Return (x, y) of the center of cell containing provided text 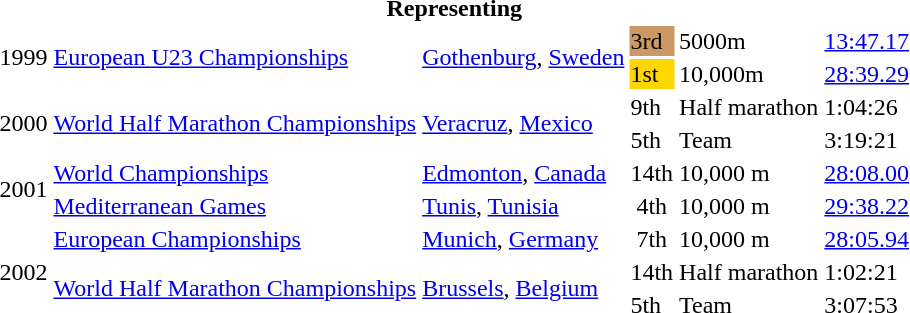
4th (652, 206)
Veracruz, Mexico (524, 124)
3rd (652, 41)
5th (652, 140)
World Half Marathon Championships (235, 124)
7th (652, 239)
Team (749, 140)
Mediterranean Games (235, 206)
European U23 Championships (235, 58)
10,000m (749, 74)
World Championships (235, 173)
Gothenburg, Sweden (524, 58)
5000m (749, 41)
Edmonton, Canada (524, 173)
Tunis, Tunisia (524, 206)
European Championships (235, 239)
1st (652, 74)
9th (652, 107)
Munich, Germany (524, 239)
